Output the (x, y) coordinate of the center of the cell containing the given text.  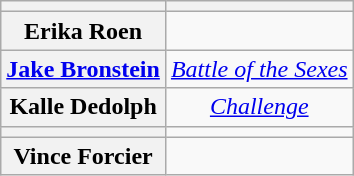
Battle of the Sexes (259, 69)
Jake Bronstein (84, 69)
Kalle Dedolph (84, 107)
Challenge (259, 107)
Erika Roen (84, 31)
Vince Forcier (84, 156)
